Search for the cell housing the specified text and yield its [X, Y] center coordinate. 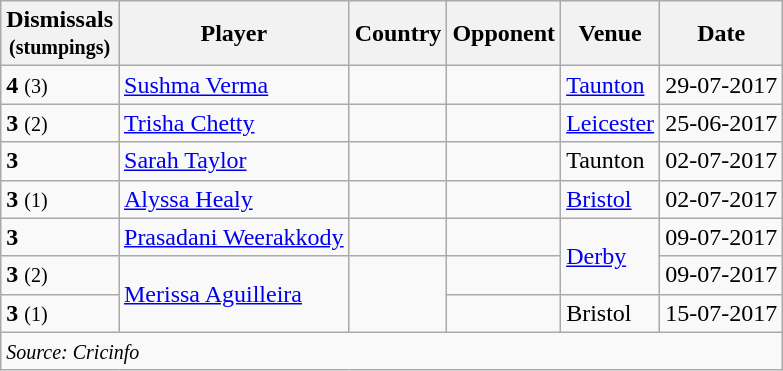
Player [234, 34]
4 (3) [60, 85]
Alyssa Healy [234, 199]
29-07-2017 [722, 85]
Country [398, 34]
Opponent [504, 34]
Source: Cricinfo [392, 351]
Venue [610, 34]
Prasadani Weerakkody [234, 237]
Sushma Verma [234, 85]
Leicester [610, 123]
Trisha Chetty [234, 123]
25-06-2017 [722, 123]
Date [722, 34]
Merissa Aguilleira [234, 294]
Dismissals(stumpings) [60, 34]
Derby [610, 256]
Sarah Taylor [234, 161]
15-07-2017 [722, 313]
